Scan for the cell matching the given text and deliver its [x, y] coordinate at center. 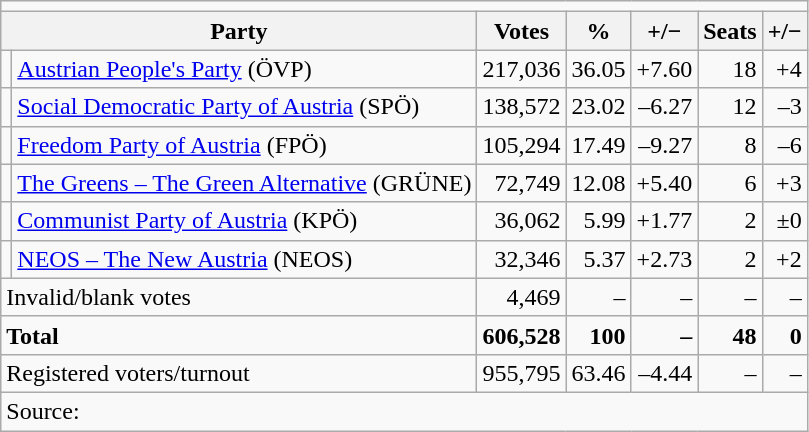
5.37 [598, 259]
+5.40 [664, 183]
Total [239, 335]
–6 [784, 145]
217,036 [522, 69]
8 [730, 145]
4,469 [522, 297]
–9.27 [664, 145]
17.49 [598, 145]
Austrian People's Party (ÖVP) [244, 69]
12.08 [598, 183]
+2 [784, 259]
Invalid/blank votes [239, 297]
+3 [784, 183]
23.02 [598, 107]
72,749 [522, 183]
% [598, 31]
±0 [784, 221]
100 [598, 335]
0 [784, 335]
+2.73 [664, 259]
Party [239, 31]
+4 [784, 69]
6 [730, 183]
NEOS – The New Austria (NEOS) [244, 259]
–6.27 [664, 107]
36.05 [598, 69]
63.46 [598, 373]
48 [730, 335]
Social Democratic Party of Austria (SPÖ) [244, 107]
12 [730, 107]
Communist Party of Austria (KPÖ) [244, 221]
32,346 [522, 259]
138,572 [522, 107]
The Greens – The Green Alternative (GRÜNE) [244, 183]
Source: [404, 411]
5.99 [598, 221]
+7.60 [664, 69]
18 [730, 69]
Freedom Party of Austria (FPÖ) [244, 145]
+1.77 [664, 221]
606,528 [522, 335]
36,062 [522, 221]
Seats [730, 31]
105,294 [522, 145]
955,795 [522, 373]
–4.44 [664, 373]
Votes [522, 31]
Registered voters/turnout [239, 373]
–3 [784, 107]
